Pinpoint the cell where the given text exists, returning its [x, y] midpoint coordinate. 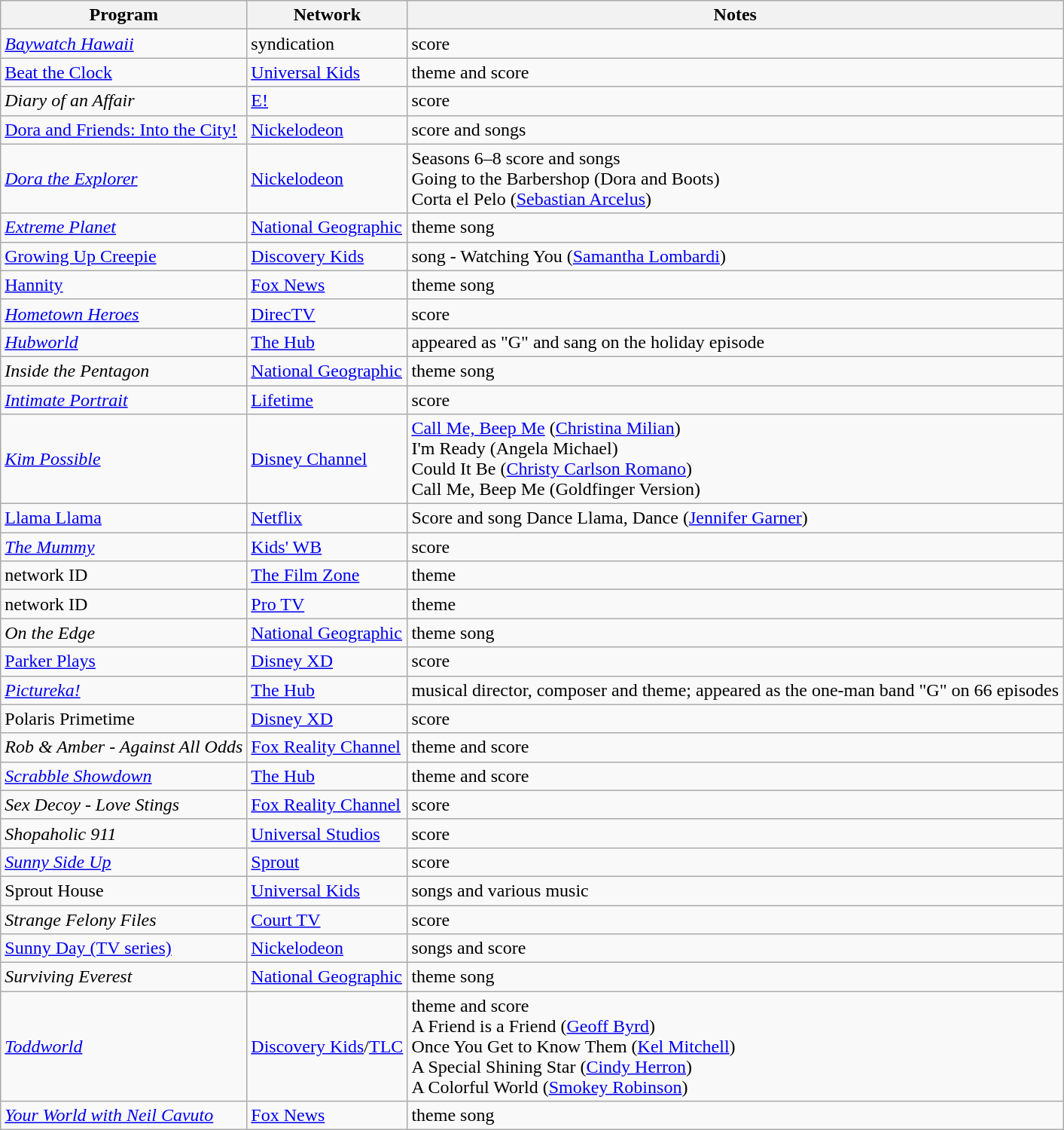
appeared as "G" and sang on the holiday episode [735, 342]
Growing Up Creepie [123, 256]
musical director, composer and theme; appeared as the one-man band "G" on 66 episodes [735, 690]
Toddworld [123, 1046]
Court TV [327, 920]
Sex Decoy - Love Stings [123, 805]
Sunny Side Up [123, 862]
Kids' WB [327, 547]
Diary of an Affair [123, 101]
Baywatch Hawaii [123, 44]
Call Me, Beep Me (Christina Milian)I'm Ready (Angela Michael)Could It Be (Christy Carlson Romano)Call Me, Beep Me (Goldfinger Version) [735, 460]
Hubworld [123, 342]
Dora the Explorer [123, 179]
Sunny Day (TV series) [123, 948]
Scrabble Showdown [123, 776]
Universal Studios [327, 833]
Inside the Pentagon [123, 371]
DirecTV [327, 313]
Hannity [123, 285]
On the Edge [123, 633]
Beat the Clock [123, 72]
Surviving Everest [123, 977]
The Mummy [123, 547]
Dora and Friends: Into the City! [123, 130]
Polaris Primetime [123, 719]
Sprout [327, 862]
Shopaholic 911 [123, 833]
Llama Llama [123, 518]
Sprout House [123, 890]
songs and score [735, 948]
Rob & Amber - Against All Odds [123, 747]
Kim Possible [123, 460]
Strange Felony Files [123, 920]
Extreme Planet [123, 228]
Netflix [327, 518]
syndication [327, 44]
Notes [735, 15]
The Film Zone [327, 576]
Pro TV [327, 604]
Lifetime [327, 400]
Pictureka! [123, 690]
Parker Plays [123, 661]
Your World with Neil Cavuto [123, 1116]
Discovery Kids [327, 256]
Discovery Kids/TLC [327, 1046]
Program [123, 15]
songs and various music [735, 890]
Intimate Portrait [123, 400]
Score and song Dance Llama, Dance (Jennifer Garner) [735, 518]
score and songs [735, 130]
Seasons 6–8 score and songsGoing to the Barbershop (Dora and Boots)Corta el Pelo (Sebastian Arcelus) [735, 179]
Disney Channel [327, 460]
E! [327, 101]
Hometown Heroes [123, 313]
Network [327, 15]
song - Watching You (Samantha Lombardi) [735, 256]
